Return (X, Y) of the center of cell containing provided text 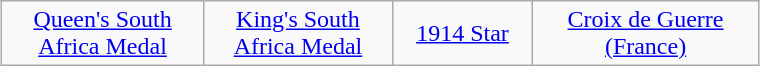
1914 Star (462, 34)
King's SouthAfrica Medal (298, 34)
Croix de Guerre(France) (646, 34)
Queen's SouthAfrica Medal (103, 34)
